Search for the cell housing the specified text and yield its [X, Y] center coordinate. 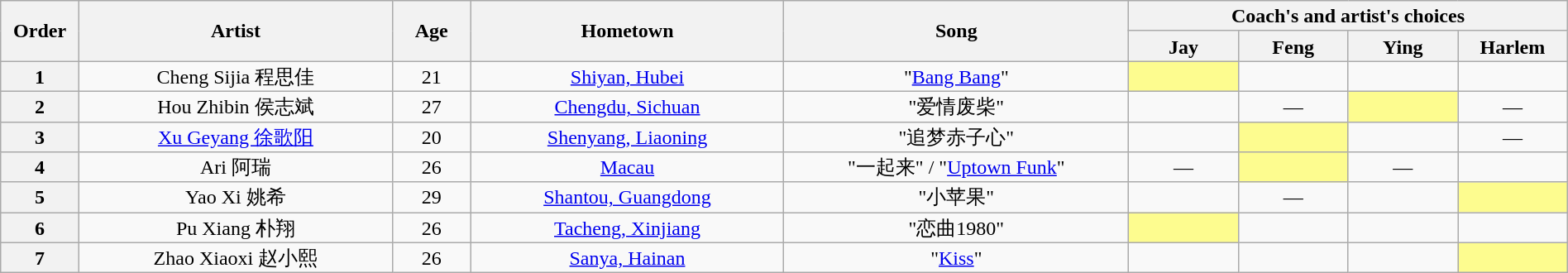
Jay [1184, 46]
Shenyang, Liaoning [627, 137]
Yao Xi 姚希 [235, 197]
2 [40, 106]
Pu Xiang 朴翔 [235, 228]
Xu Geyang 徐歌阳 [235, 137]
6 [40, 228]
Age [432, 31]
Chengdu, Sichuan [627, 106]
"Kiss" [956, 258]
"小苹果" [956, 197]
Shiyan, Hubei [627, 76]
Tacheng, Xinjiang [627, 228]
1 [40, 76]
Hou Zhibin 侯志斌 [235, 106]
"爱情废柴" [956, 106]
Shantou, Guangdong [627, 197]
Ying [1403, 46]
Feng [1293, 46]
4 [40, 167]
20 [432, 137]
27 [432, 106]
Ari 阿瑞 [235, 167]
Order [40, 31]
7 [40, 258]
Sanya, Hainan [627, 258]
5 [40, 197]
Macau [627, 167]
Artist [235, 31]
"Bang Bang" [956, 76]
3 [40, 137]
Song [956, 31]
"恋曲1980" [956, 228]
Zhao Xiaoxi 赵小熙 [235, 258]
29 [432, 197]
Hometown [627, 31]
21 [432, 76]
Coach's and artist's choices [1348, 17]
Cheng Sijia 程思佳 [235, 76]
Harlem [1513, 46]
"一起来" / "Uptown Funk" [956, 167]
"追梦赤子心" [956, 137]
